Search for the cell housing the specified text and yield its [x, y] center coordinate. 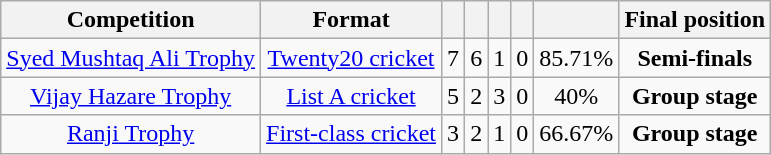
List A cricket [352, 96]
Vijay Hazare Trophy [131, 96]
5 [454, 96]
First-class cricket [352, 134]
6 [476, 58]
85.71% [576, 58]
Semi-finals [695, 58]
66.67% [576, 134]
Ranji Trophy [131, 134]
Format [352, 20]
Syed Mushtaq Ali Trophy [131, 58]
40% [576, 96]
7 [454, 58]
Final position [695, 20]
Competition [131, 20]
Twenty20 cricket [352, 58]
